Identify which cell holds the provided text, then report its [x, y] central coordinate. 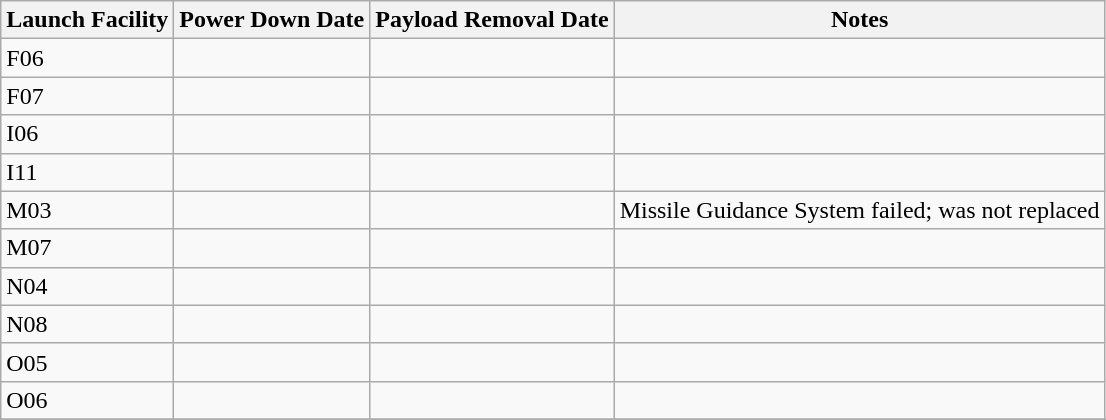
M03 [88, 210]
N08 [88, 324]
M07 [88, 248]
I06 [88, 134]
Launch Facility [88, 20]
F07 [88, 96]
Payload Removal Date [492, 20]
Missile Guidance System failed; was not replaced [860, 210]
O06 [88, 400]
O05 [88, 362]
Notes [860, 20]
Power Down Date [272, 20]
F06 [88, 58]
I11 [88, 172]
N04 [88, 286]
